Locate the cell with the specified text and output its [x, y] center coordinate. 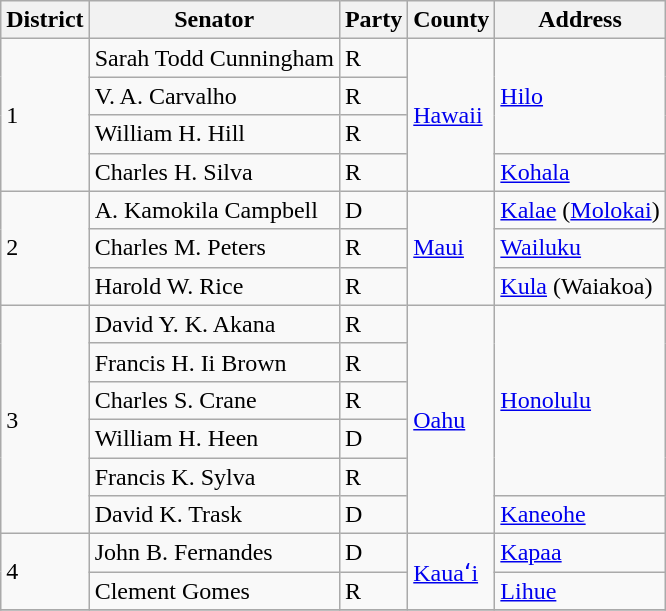
David Y. K. Akana [214, 324]
John B. Fernandes [214, 553]
V. A. Carvalho [214, 96]
Kula (Waiakoa) [580, 286]
Lihue [580, 591]
Harold W. Rice [214, 286]
Kapaa [580, 553]
Charles S. Crane [214, 400]
Wailuku [580, 248]
A. Kamokila Campbell [214, 210]
District [45, 20]
Senator [214, 20]
Francis H. Ii Brown [214, 362]
Clement Gomes [214, 591]
4 [45, 572]
Sarah Todd Cunningham [214, 58]
Kauaʻi [452, 572]
Hawaii [452, 115]
Francis K. Sylva [214, 477]
Kohala [580, 172]
Oahu [452, 419]
2 [45, 248]
Charles M. Peters [214, 248]
Party [373, 20]
William H. Hill [214, 134]
David K. Trask [214, 515]
Address [580, 20]
3 [45, 419]
Maui [452, 248]
Kaneohe [580, 515]
William H. Heen [214, 438]
Hilo [580, 96]
County [452, 20]
1 [45, 115]
Kalae (Molokai) [580, 210]
Honolulu [580, 400]
Charles H. Silva [214, 172]
